Provide the (X, Y) coordinate of the cell's center where the given text is located.  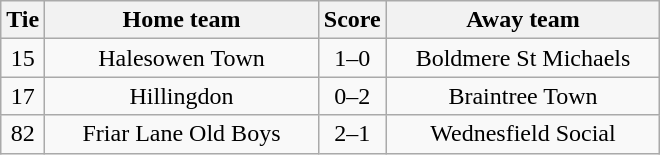
Away team (523, 20)
17 (23, 96)
Braintree Town (523, 96)
2–1 (352, 134)
Friar Lane Old Boys (182, 134)
0–2 (352, 96)
15 (23, 58)
Tie (23, 20)
Halesowen Town (182, 58)
Score (352, 20)
Hillingdon (182, 96)
Wednesfield Social (523, 134)
Home team (182, 20)
82 (23, 134)
Boldmere St Michaels (523, 58)
1–0 (352, 58)
